Scan for the cell matching the given text and deliver its (x, y) coordinate at center. 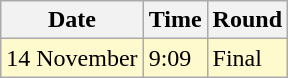
9:09 (175, 58)
14 November (72, 58)
Round (247, 20)
Time (175, 20)
Date (72, 20)
Final (247, 58)
